Provide the (X, Y) coordinate of the cell's center where the given text is located.  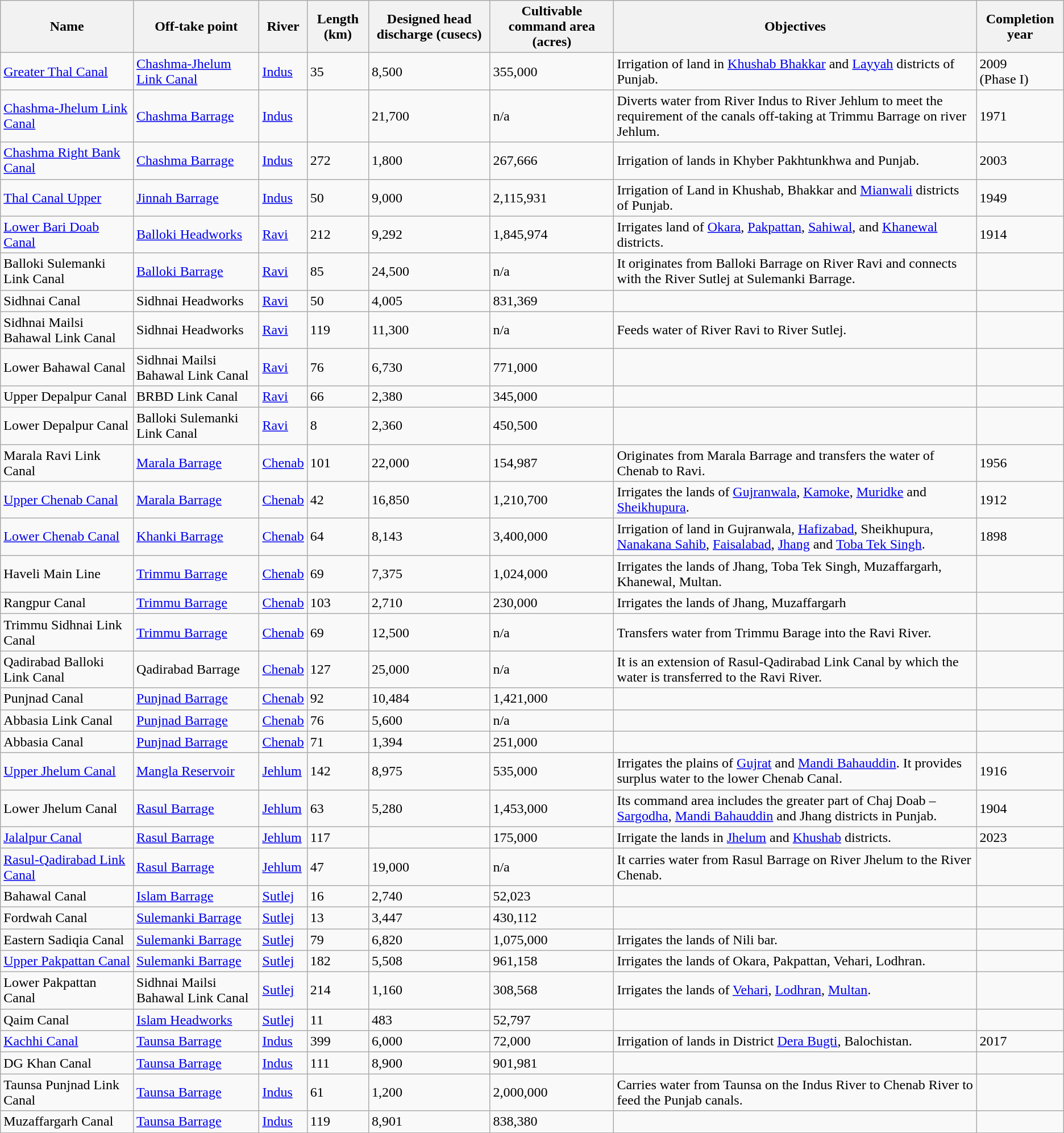
9,292 (430, 234)
399 (338, 1041)
Upper Pakpattan Canal (67, 961)
Its command area includes the greater part of Chaj Doab – Sargodha, Mandi Bahauddin and Jhang districts in Punjab. (795, 808)
8,500 (430, 72)
8,143 (430, 537)
2023 (1020, 837)
1,160 (430, 990)
308,568 (552, 990)
Irrigate the lands in Jhelum and Khushab districts. (795, 837)
2,740 (430, 896)
35 (338, 72)
6,000 (430, 1041)
11,300 (430, 330)
47 (338, 866)
1,845,974 (552, 234)
Irrigation of Land in Khushab, Bhakkar and Mianwali districts of Punjab. (795, 198)
535,000 (552, 771)
838,380 (552, 1122)
Upper Depalpur Canal (67, 396)
Balloki Headworks (197, 234)
Irrigates the lands of Vehari, Lodhran, Multan. (795, 990)
24,500 (430, 272)
Irrigation of lands in District Dera Bugti, Balochistan. (795, 1041)
Carries water from Taunsa on the Indus River to Chenab River to feed the Punjab canals. (795, 1093)
Cultivable command area (acres) (552, 27)
111 (338, 1063)
430,112 (552, 918)
Qadirabad Balloki Link Canal (67, 670)
2017 (1020, 1041)
1949 (1020, 198)
Greater Thal Canal (67, 72)
Sidhnai Canal (67, 301)
12,500 (430, 632)
5,508 (430, 961)
2,115,931 (552, 198)
Islam Headworks (197, 1020)
142 (338, 771)
1898 (1020, 537)
127 (338, 670)
1904 (1020, 808)
345,000 (552, 396)
Lower Jhelum Canal (67, 808)
2,000,000 (552, 1093)
6,730 (430, 367)
Off-take point (197, 27)
DG Khan Canal (67, 1063)
11 (338, 1020)
Islam Barrage (197, 896)
Abbasia Link Canal (67, 720)
Rasul-Qadirabad Link Canal (67, 866)
Balloki Barrage (197, 272)
Lower Chenab Canal (67, 537)
961,158 (552, 961)
Mangla Reservoir (197, 771)
4,005 (430, 301)
19,000 (430, 866)
251,000 (552, 742)
1,024,000 (552, 574)
267,666 (552, 160)
5,600 (430, 720)
901,981 (552, 1063)
5,280 (430, 808)
2003 (1020, 160)
1912 (1020, 500)
450,500 (552, 425)
16,850 (430, 500)
79 (338, 940)
Marala Ravi Link Canal (67, 463)
Irrigation of lands in Khyber Pakhtunkhwa and Punjab. (795, 160)
Diverts water from River Indus to River Jehlum to meet the requirement of the canals off-taking at Trimmu Barrage on river Jehlum. (795, 116)
It carries water from Rasul Barrage on River Jhelum to the River Chenab. (795, 866)
Haveli Main Line (67, 574)
Objectives (795, 27)
Upper Jhelum Canal (67, 771)
8,901 (430, 1122)
1,800 (430, 160)
Designed head discharge (cusecs) (430, 27)
Taunsa Punjnad Link Canal (67, 1093)
212 (338, 234)
85 (338, 272)
1,210,700 (552, 500)
214 (338, 990)
3,400,000 (552, 537)
It originates from Balloki Barrage on River Ravi and connects with the River Sutlej at Sulemanki Barrage. (795, 272)
Abbasia Canal (67, 742)
Chashma Right Bank Canal (67, 160)
771,000 (552, 367)
1956 (1020, 463)
Irrigates the plains of Gujrat and Mandi Bahauddin. It provides surplus water to the lower Chenab Canal. (795, 771)
Lower Depalpur Canal (67, 425)
2,360 (430, 425)
16 (338, 896)
1914 (1020, 234)
Irrigates land of Okara, Pakpattan, Sahiwal, and Khanewal districts. (795, 234)
2,710 (430, 603)
Kachhi Canal (67, 1041)
175,000 (552, 837)
1,453,000 (552, 808)
1,394 (430, 742)
Jinnah Barrage (197, 198)
154,987 (552, 463)
230,000 (552, 603)
22,000 (430, 463)
10,484 (430, 699)
1,200 (430, 1093)
1916 (1020, 771)
Thal Canal Upper (67, 198)
3,447 (430, 918)
92 (338, 699)
61 (338, 1093)
Rangpur Canal (67, 603)
71 (338, 742)
42 (338, 500)
Irrigates the lands of Jhang, Toba Tek Singh, Muzaffargarh, Khanewal, Multan. (795, 574)
Lower Bari Doab Canal (67, 234)
8 (338, 425)
Irrigates the lands of Nili bar. (795, 940)
63 (338, 808)
66 (338, 396)
River (283, 27)
It is an extension of Rasul-Qadirabad Link Canal by which the water is transferred to the Ravi River. (795, 670)
Eastern Sadiqia Canal (67, 940)
Name (67, 27)
1971 (1020, 116)
Trimmu Sidhnai Link Canal (67, 632)
1,075,000 (552, 940)
117 (338, 837)
BRBD Link Canal (197, 396)
Qaim Canal (67, 1020)
6,820 (430, 940)
52,797 (552, 1020)
Irrigates the lands of Gujranwala, Kamoke, Muridke and Sheikhupura. (795, 500)
Fordwah Canal (67, 918)
101 (338, 463)
64 (338, 537)
2,380 (430, 396)
Originates from Marala Barrage and transfers the water of Chenab to Ravi. (795, 463)
Upper Chenab Canal (67, 500)
8,975 (430, 771)
Irrigation of land in Gujranwala, Hafizabad, Sheikhupura, Nanakana Sahib, Faisalabad, Jhang and Toba Tek Singh. (795, 537)
Feeds water of River Ravi to River Sutlej. (795, 330)
182 (338, 961)
Irrigates the lands of Okara, Pakpattan, Vehari, Lodhran. (795, 961)
13 (338, 918)
21,700 (430, 116)
2009(Phase I) (1020, 72)
831,369 (552, 301)
Bahawal Canal (67, 896)
1,421,000 (552, 699)
103 (338, 603)
Qadirabad Barrage (197, 670)
Irrigation of land in Khushab Bhakkar and Layyah districts of Punjab. (795, 72)
Transfers water from Trimmu Barage into the Ravi River. (795, 632)
355,000 (552, 72)
72,000 (552, 1041)
483 (430, 1020)
Completion year (1020, 27)
272 (338, 160)
Jalalpur Canal (67, 837)
25,000 (430, 670)
7,375 (430, 574)
52,023 (552, 896)
Lower Bahawal Canal (67, 367)
9,000 (430, 198)
Muzaffargarh Canal (67, 1122)
Lower Pakpattan Canal (67, 990)
Irrigates the lands of Jhang, Muzaffargarh (795, 603)
Punjnad Canal (67, 699)
8,900 (430, 1063)
Khanki Barrage (197, 537)
Length (km) (338, 27)
